Detect which cell encompasses the target text, then output its [X, Y] center coordinate. 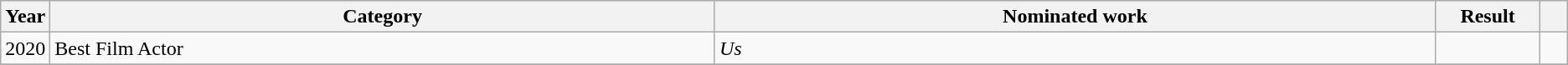
Us [1075, 48]
Nominated work [1075, 17]
Result [1488, 17]
Best Film Actor [383, 48]
2020 [25, 48]
Category [383, 17]
Year [25, 17]
